Find where the given text appears and provide that cell's center as (x, y) coordinate. 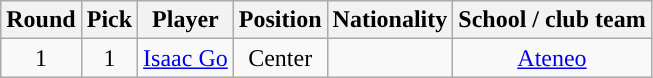
Position (280, 20)
Pick (109, 20)
Player (186, 20)
Round (41, 20)
Nationality (390, 20)
Isaac Go (186, 58)
Ateneo (552, 58)
Center (280, 58)
School / club team (552, 20)
